Capture the cell that displays the provided text and extract its (x, y) central coordinate. 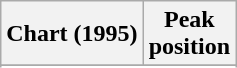
Chart (1995) (72, 34)
Peakposition (189, 34)
